Detect which cell encompasses the target text, then output its [x, y] center coordinate. 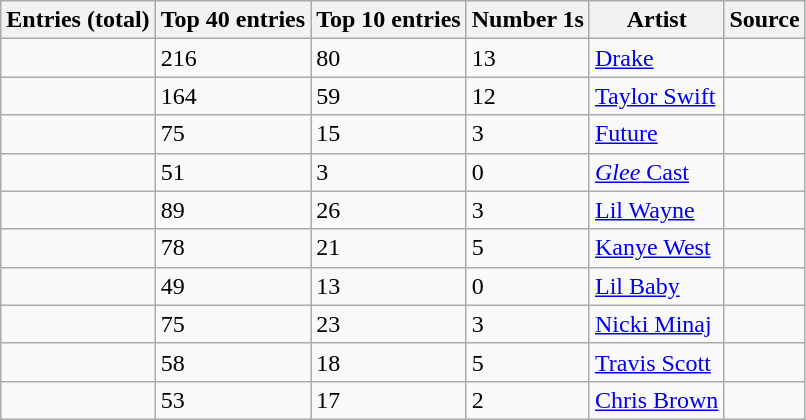
164 [233, 96]
53 [233, 400]
Glee Cast [656, 172]
Nicki Minaj [656, 324]
80 [389, 58]
89 [233, 210]
12 [528, 96]
Taylor Swift [656, 96]
Drake [656, 58]
59 [389, 96]
Future [656, 134]
Entries (total) [78, 20]
Top 40 entries [233, 20]
Lil Baby [656, 286]
Chris Brown [656, 400]
Top 10 entries [389, 20]
Source [764, 20]
Lil Wayne [656, 210]
Number 1s [528, 20]
21 [389, 248]
49 [233, 286]
Kanye West [656, 248]
17 [389, 400]
Travis Scott [656, 362]
18 [389, 362]
Artist [656, 20]
78 [233, 248]
26 [389, 210]
216 [233, 58]
23 [389, 324]
51 [233, 172]
15 [389, 134]
2 [528, 400]
58 [233, 362]
